Provide the (X, Y) coordinate of the cell's center where the given text is located.  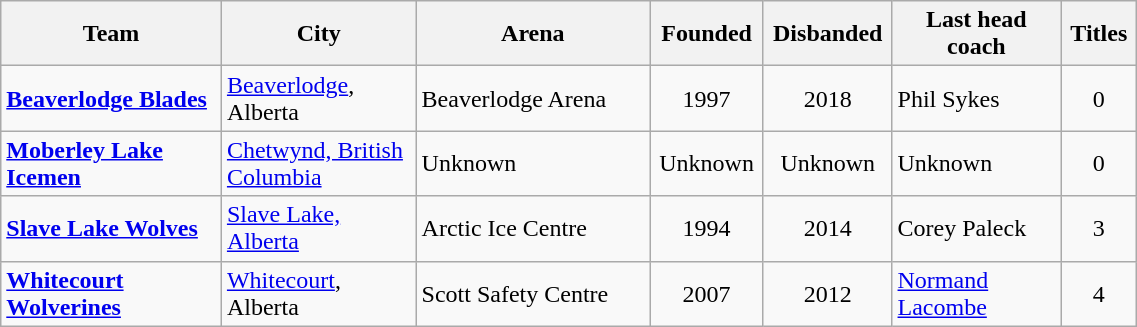
Beaverlodge, Alberta (318, 98)
3 (1099, 228)
Team (112, 34)
Normand Lacombe (976, 294)
2014 (828, 228)
4 (1099, 294)
City (318, 34)
Arctic Ice Centre (533, 228)
Slave Lake Wolves (112, 228)
Phil Sykes (976, 98)
2007 (707, 294)
Beaverlodge Blades (112, 98)
Beaverlodge Arena (533, 98)
Founded (707, 34)
2018 (828, 98)
Arena (533, 34)
1994 (707, 228)
Scott Safety Centre (533, 294)
Slave Lake, Alberta (318, 228)
Last head coach (976, 34)
Moberley Lake Icemen (112, 164)
Titles (1099, 34)
Corey Paleck (976, 228)
1997 (707, 98)
Whitecourt Wolverines (112, 294)
Disbanded (828, 34)
Chetwynd, British Columbia (318, 164)
2012 (828, 294)
Whitecourt, Alberta (318, 294)
